Capture the cell that displays the provided text and extract its [X, Y] central coordinate. 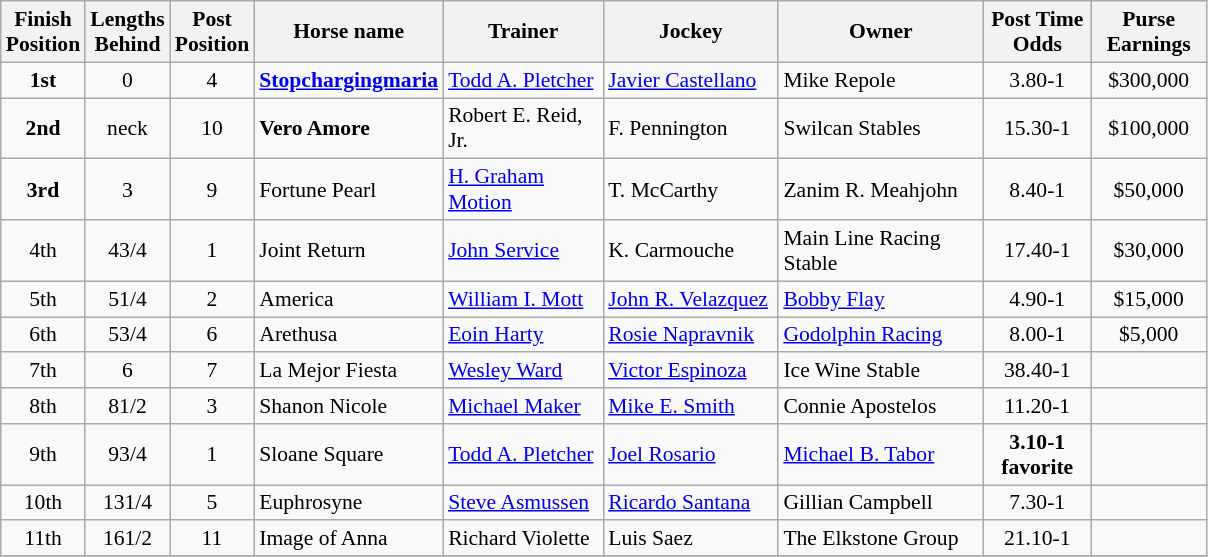
11th [43, 539]
Stopchargingmaria [348, 80]
Godolphin Racing [880, 335]
17.40-1 [1037, 250]
Post Position [212, 32]
Shanon Nicole [348, 406]
4.90-1 [1037, 299]
Wesley Ward [523, 371]
Joel Rosario [690, 454]
Fortune Pearl [348, 190]
Purse Earnings [1148, 32]
Richard Violette [523, 539]
Zanim R. Meahjohn [880, 190]
John R. Velazquez [690, 299]
8th [43, 406]
Trainer [523, 32]
La Mejor Fiesta [348, 371]
9 [212, 190]
$50,000 [1148, 190]
$300,000 [1148, 80]
Ice Wine Stable [880, 371]
Mike E. Smith [690, 406]
38.40-1 [1037, 371]
3rd [43, 190]
9th [43, 454]
4th [43, 250]
Steve Asmussen [523, 503]
Connie Apostelos [880, 406]
3.10-1 favorite [1037, 454]
Mike Repole [880, 80]
$5,000 [1148, 335]
7th [43, 371]
The Elkstone Group [880, 539]
4 [212, 80]
T. McCarthy [690, 190]
161/2 [128, 539]
11 [212, 539]
Sloane Square [348, 454]
Ricardo Santana [690, 503]
K. Carmouche [690, 250]
H. Graham Motion [523, 190]
Horse name [348, 32]
5th [43, 299]
10th [43, 503]
Javier Castellano [690, 80]
Main Line Racing Stable [880, 250]
Lengths Behind [128, 32]
1st [43, 80]
Michael Maker [523, 406]
$15,000 [1148, 299]
131/4 [128, 503]
43/4 [128, 250]
Joint Return [348, 250]
51/4 [128, 299]
6th [43, 335]
Vero Amore [348, 128]
8.00-1 [1037, 335]
Image of Anna [348, 539]
John Service [523, 250]
2nd [43, 128]
2 [212, 299]
7 [212, 371]
Michael B. Tabor [880, 454]
America [348, 299]
Euphrosyne [348, 503]
Bobby Flay [880, 299]
F. Pennington [690, 128]
Eoin Harty [523, 335]
7.30-1 [1037, 503]
Finish Position [43, 32]
$30,000 [1148, 250]
Robert E. Reid, Jr. [523, 128]
Post Time Odds [1037, 32]
Rosie Napravnik [690, 335]
11.20-1 [1037, 406]
Owner [880, 32]
0 [128, 80]
8.40-1 [1037, 190]
William I. Mott [523, 299]
Victor Espinoza [690, 371]
Swilcan Stables [880, 128]
$100,000 [1148, 128]
3.80-1 [1037, 80]
5 [212, 503]
Luis Saez [690, 539]
81/2 [128, 406]
neck [128, 128]
15.30-1 [1037, 128]
21.10-1 [1037, 539]
Jockey [690, 32]
10 [212, 128]
Arethusa [348, 335]
Gillian Campbell [880, 503]
93/4 [128, 454]
53/4 [128, 335]
